Search for the cell housing the specified text and yield its (x, y) center coordinate. 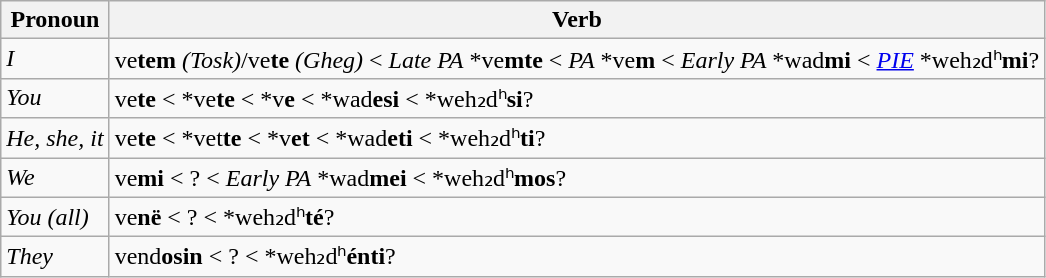
We (55, 178)
Pronoun (55, 20)
vete < *vette < *vet < *wadeti < *weh₂dʰti? (577, 138)
I (55, 59)
vetem (Tosk)/vete (Gheg) < Late PA *vemte < PA *vem < Early PA *wadmi < PIE *weh₂dʰmi? (577, 59)
You (55, 98)
Verb (577, 20)
vemi < ? < Early PA *wadmei < *weh₂dʰmos? (577, 178)
vendosin < ? < *weh₂dʰénti? (577, 257)
You (all) (55, 217)
They (55, 257)
vete < *vete < *ve < *wadesi < *weh₂dʰsi? (577, 98)
He, she, it (55, 138)
venë < ? < *weh₂dʰté? (577, 217)
